Search for the cell housing the specified text and yield its [x, y] center coordinate. 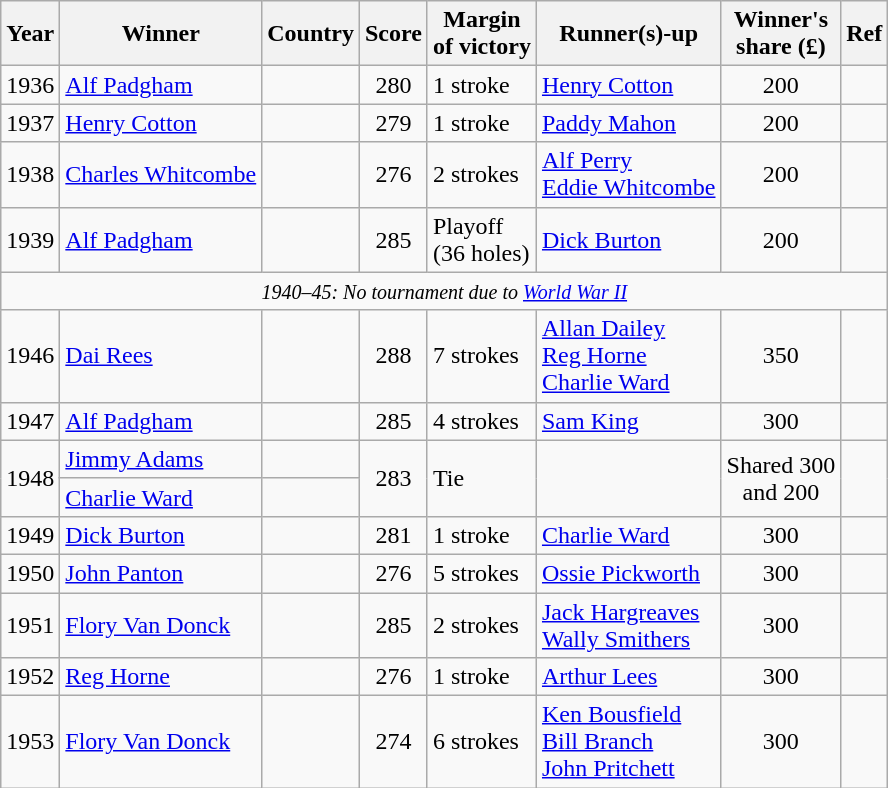
350 [781, 356]
Jimmy Adams [161, 459]
4 strokes [482, 421]
Ref [864, 34]
5 strokes [482, 573]
Reg Horne [161, 677]
274 [393, 742]
John Panton [161, 573]
1937 [30, 123]
Alf Perry Eddie Whitcombe [628, 174]
1947 [30, 421]
Shared 300and 200 [781, 478]
Year [30, 34]
Jack Hargreaves Wally Smithers [628, 624]
Arthur Lees [628, 677]
1952 [30, 677]
Winner'sshare (£) [781, 34]
Allan Dailey Reg Horne Charlie Ward [628, 356]
280 [393, 85]
Ossie Pickworth [628, 573]
Country [311, 34]
1953 [30, 742]
1946 [30, 356]
Dai Rees [161, 356]
1948 [30, 478]
7 strokes [482, 356]
1936 [30, 85]
Winner [161, 34]
1949 [30, 535]
279 [393, 123]
281 [393, 535]
283 [393, 478]
1938 [30, 174]
Tie [482, 478]
Marginof victory [482, 34]
Charles Whitcombe [161, 174]
Ken Bousfield Bill Branch John Pritchett [628, 742]
Score [393, 34]
Sam King [628, 421]
Playoff(36 holes) [482, 240]
1950 [30, 573]
288 [393, 356]
1951 [30, 624]
1939 [30, 240]
Paddy Mahon [628, 123]
1940–45: No tournament due to World War II [444, 291]
6 strokes [482, 742]
Runner(s)-up [628, 34]
